Pinpoint the cell where the given text exists, returning its (X, Y) midpoint coordinate. 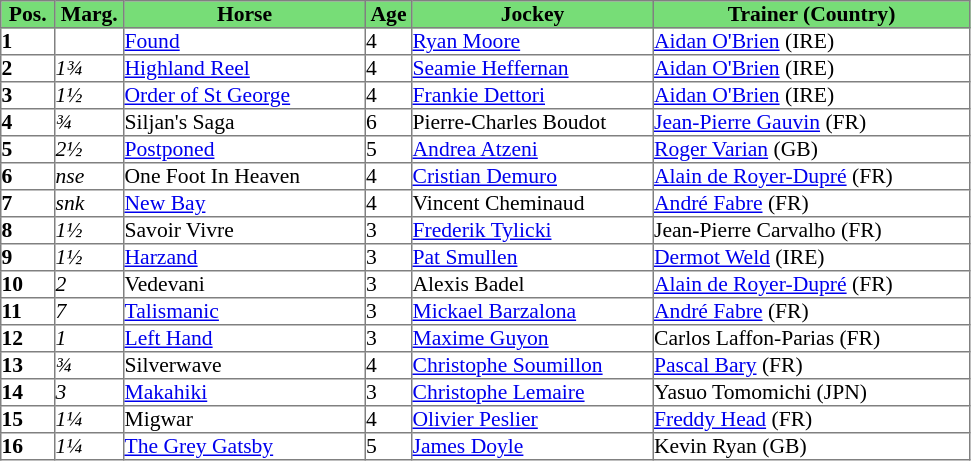
One Foot In Heaven (245, 176)
Kevin Ryan (GB) (811, 446)
11 (28, 312)
Vedevani (245, 284)
1¾ (90, 68)
Seamie Heffernan (533, 68)
12 (28, 338)
Dermot Weld (IRE) (811, 258)
Yasuo Tomomichi (JPN) (811, 392)
Jean-Pierre Carvalho (FR) (811, 230)
Siljan's Saga (245, 122)
Pascal Bary (FR) (811, 366)
Highland Reel (245, 68)
Horse (245, 14)
Pierre-Charles Boudot (533, 122)
Pos. (28, 14)
Jean-Pierre Gauvin (FR) (811, 122)
Vincent Cheminaud (533, 204)
15 (28, 420)
James Doyle (533, 446)
2½ (90, 150)
Mickael Barzalona (533, 312)
Roger Varian (GB) (811, 150)
Pat Smullen (533, 258)
Age (388, 14)
9 (28, 258)
Alexis Badel (533, 284)
nse (90, 176)
Olivier Peslier (533, 420)
Christophe Soumillon (533, 366)
Postponed (245, 150)
10 (28, 284)
Silverwave (245, 366)
Migwar (245, 420)
The Grey Gatsby (245, 446)
Makahiki (245, 392)
Harzand (245, 258)
Frankie Dettori (533, 96)
Talismanic (245, 312)
Left Hand (245, 338)
14 (28, 392)
New Bay (245, 204)
Carlos Laffon-Parias (FR) (811, 338)
Found (245, 42)
13 (28, 366)
Maxime Guyon (533, 338)
Andrea Atzeni (533, 150)
Jockey (533, 14)
8 (28, 230)
Order of St George (245, 96)
Trainer (Country) (811, 14)
snk (90, 204)
Ryan Moore (533, 42)
Freddy Head (FR) (811, 420)
Frederik Tylicki (533, 230)
Savoir Vivre (245, 230)
Cristian Demuro (533, 176)
Christophe Lemaire (533, 392)
16 (28, 446)
Marg. (90, 14)
